Extract the (X, Y) coordinate from the center of the cell holding the provided text.  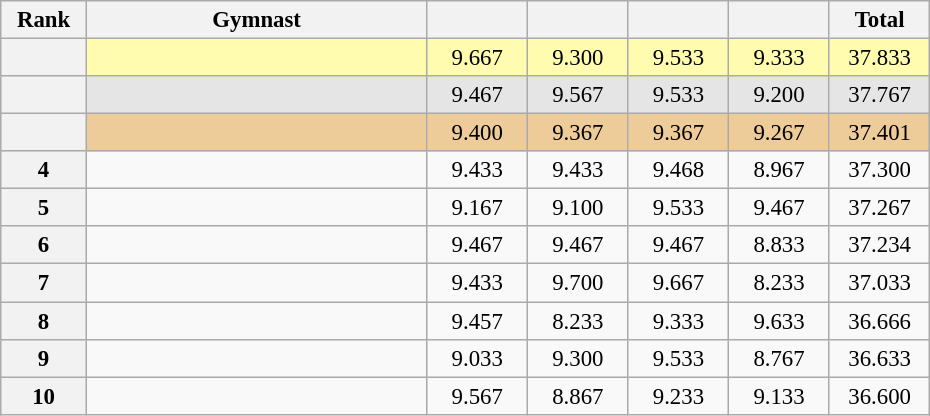
36.600 (880, 396)
9.233 (678, 396)
8.967 (780, 170)
37.767 (880, 95)
9.633 (780, 321)
37.033 (880, 283)
9.700 (578, 283)
36.633 (880, 358)
8.767 (780, 358)
4 (44, 170)
36.666 (880, 321)
9 (44, 358)
9.400 (478, 133)
Gymnast (256, 20)
5 (44, 208)
9.457 (478, 321)
37.833 (880, 58)
37.267 (880, 208)
8.833 (780, 245)
9.200 (780, 95)
9.100 (578, 208)
7 (44, 283)
10 (44, 396)
9.133 (780, 396)
37.401 (880, 133)
Total (880, 20)
8 (44, 321)
9.167 (478, 208)
9.033 (478, 358)
37.300 (880, 170)
9.468 (678, 170)
Rank (44, 20)
8.867 (578, 396)
9.267 (780, 133)
6 (44, 245)
37.234 (880, 245)
